Extract the (x, y) coordinate from the center of the cell holding the provided text.  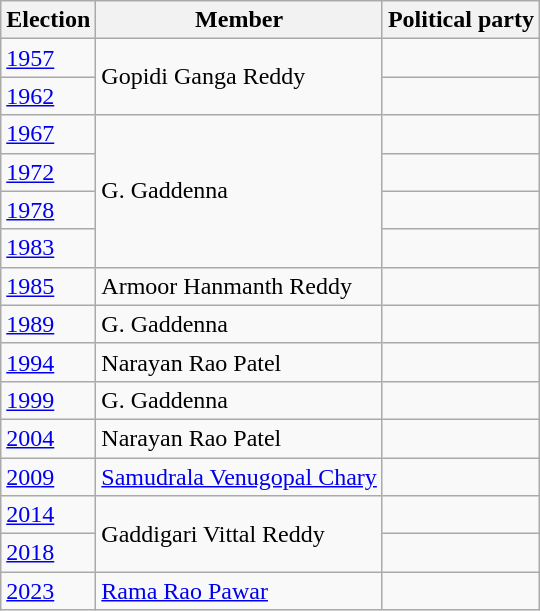
2018 (48, 553)
2009 (48, 477)
Election (48, 20)
2014 (48, 515)
Rama Rao Pawar (240, 591)
Political party (460, 20)
Samudrala Venugopal Chary (240, 477)
Member (240, 20)
2004 (48, 438)
Gaddigari Vittal Reddy (240, 534)
1999 (48, 400)
1989 (48, 324)
1985 (48, 286)
1962 (48, 96)
1972 (48, 172)
1967 (48, 134)
Armoor Hanmanth Reddy (240, 286)
2023 (48, 591)
Gopidi Ganga Reddy (240, 77)
1978 (48, 210)
1957 (48, 58)
1983 (48, 248)
1994 (48, 362)
